Find where the given text appears and provide that cell's center as (x, y) coordinate. 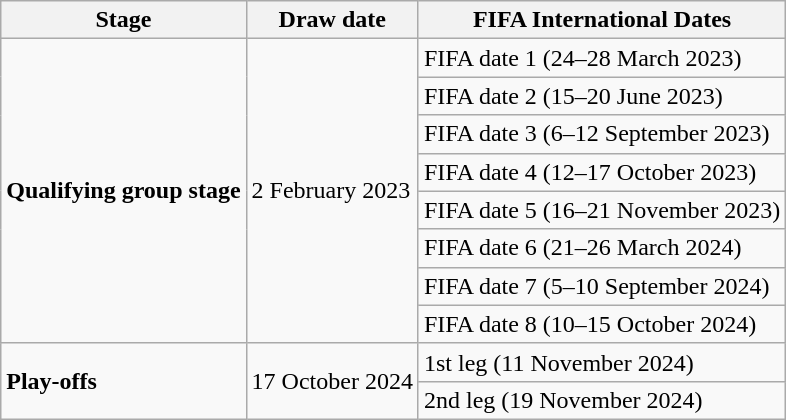
FIFA date 8 (10–15 October 2024) (602, 324)
FIFA date 6 (21–26 March 2024) (602, 248)
2nd leg (19 November 2024) (602, 400)
FIFA International Dates (602, 20)
Draw date (332, 20)
Qualifying group stage (124, 191)
Stage (124, 20)
FIFA date 7 (5–10 September 2024) (602, 286)
FIFA date 5 (16–21 November 2023) (602, 210)
FIFA date 2 (15–20 June 2023) (602, 96)
2 February 2023 (332, 191)
Play-offs (124, 381)
FIFA date 3 (6–12 September 2023) (602, 134)
FIFA date 1 (24–28 March 2023) (602, 58)
FIFA date 4 (12–17 October 2023) (602, 172)
17 October 2024 (332, 381)
1st leg (11 November 2024) (602, 362)
